Search for the cell housing the specified text and yield its [x, y] center coordinate. 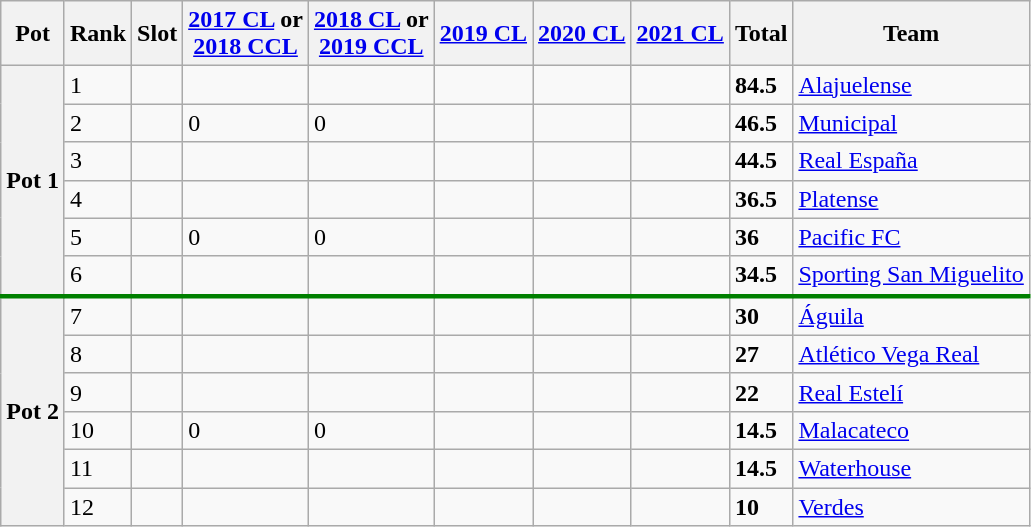
Platense [911, 199]
6 [98, 276]
27 [761, 354]
Verdes [911, 507]
Pot 1 [33, 181]
84.5 [761, 85]
22 [761, 392]
44.5 [761, 161]
Municipal [911, 123]
Waterhouse [911, 468]
5 [98, 237]
3 [98, 161]
Águila [911, 316]
2020 CL [582, 34]
1 [98, 85]
Pacific FC [911, 237]
2017 CL or2018 CCL [246, 34]
30 [761, 316]
36.5 [761, 199]
7 [98, 316]
Atlético Vega Real [911, 354]
2018 CL or2019 CCL [371, 34]
Pot 2 [33, 411]
36 [761, 237]
Malacateco [911, 430]
Rank [98, 34]
Real España [911, 161]
Sporting San Miguelito [911, 276]
Team [911, 34]
Real Estelí [911, 392]
Alajuelense [911, 85]
2 [98, 123]
8 [98, 354]
34.5 [761, 276]
Slot [158, 34]
Pot [33, 34]
2021 CL [680, 34]
12 [98, 507]
11 [98, 468]
4 [98, 199]
Total [761, 34]
9 [98, 392]
46.5 [761, 123]
2019 CL [483, 34]
